Return the [x, y] coordinate for the center point of the cell that contains the specified text.  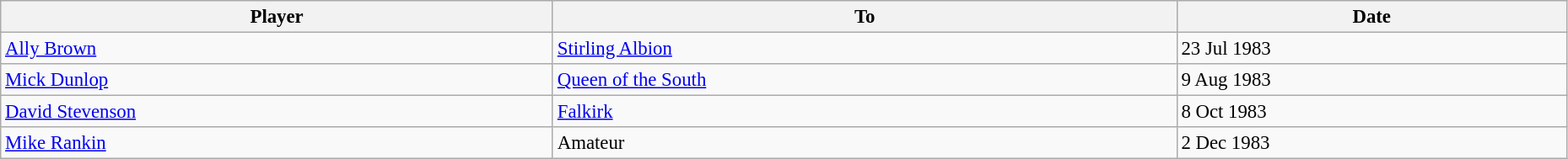
Mike Rankin [277, 143]
Ally Brown [277, 49]
23 Jul 1983 [1371, 49]
Stirling Albion [865, 49]
Player [277, 17]
Queen of the South [865, 80]
8 Oct 1983 [1371, 112]
Mick Dunlop [277, 80]
Falkirk [865, 112]
To [865, 17]
David Stevenson [277, 112]
2 Dec 1983 [1371, 143]
Date [1371, 17]
Amateur [865, 143]
9 Aug 1983 [1371, 80]
